From the cell containing the given text, extract its center point as (x, y) coordinate. 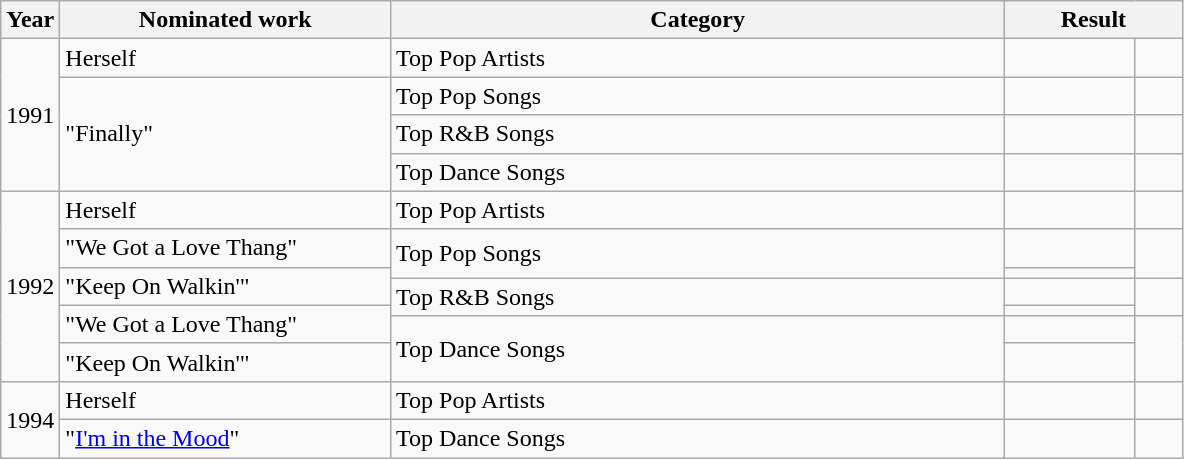
"Finally" (226, 134)
Result (1094, 20)
1992 (30, 286)
Category (698, 20)
1994 (30, 419)
Year (30, 20)
1991 (30, 115)
Nominated work (226, 20)
"I'm in the Mood" (226, 438)
